Return [X, Y] of the center of cell containing provided text 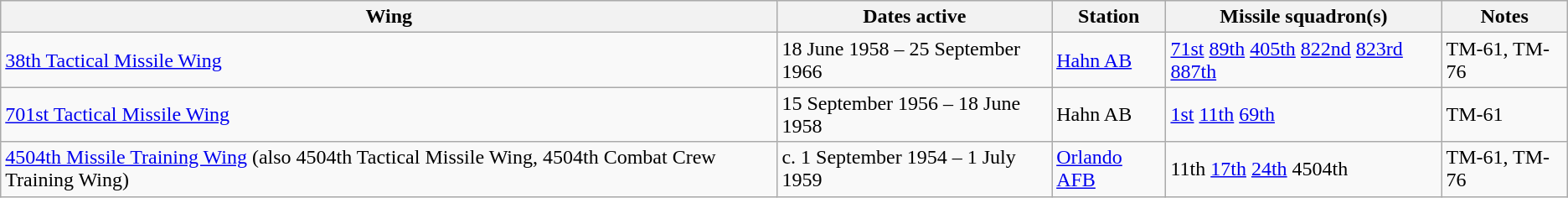
Missile squadron(s) [1303, 17]
c. 1 September 1954 – 1 July 1959 [915, 169]
71st 89th 405th 822nd 823rd 887th [1303, 60]
701st Tactical Missile Wing [389, 114]
11th 17th 24th 4504th [1303, 169]
Notes [1504, 17]
Dates active [915, 17]
4504th Missile Training Wing (also 4504th Tactical Missile Wing, 4504th Combat Crew Training Wing) [389, 169]
38th Tactical Missile Wing [389, 60]
18 June 1958 – 25 September 1966 [915, 60]
15 September 1956 – 18 June 1958 [915, 114]
Station [1109, 17]
Wing [389, 17]
Orlando AFB [1109, 169]
TM-61 [1504, 114]
1st 11th 69th [1303, 114]
